Pinpoint the cell where the given text exists, returning its [x, y] midpoint coordinate. 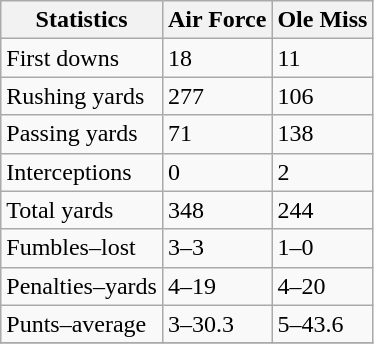
Rushing yards [82, 96]
Passing yards [82, 134]
348 [216, 210]
4–19 [216, 286]
3–3 [216, 248]
Penalties–yards [82, 286]
18 [216, 58]
Interceptions [82, 172]
Fumbles–lost [82, 248]
Air Force [216, 20]
Punts–average [82, 324]
5–43.6 [322, 324]
277 [216, 96]
106 [322, 96]
1–0 [322, 248]
First downs [82, 58]
2 [322, 172]
Statistics [82, 20]
Ole Miss [322, 20]
11 [322, 58]
4–20 [322, 286]
3–30.3 [216, 324]
Total yards [82, 210]
138 [322, 134]
0 [216, 172]
244 [322, 210]
71 [216, 134]
